Search for the cell housing the specified text and yield its (X, Y) center coordinate. 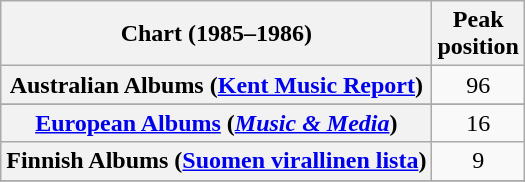
Finnish Albums (Suomen virallinen lista) (216, 161)
Australian Albums (Kent Music Report) (216, 85)
Peakposition (478, 34)
Chart (1985–1986) (216, 34)
96 (478, 85)
European Albums (Music & Media) (216, 123)
16 (478, 123)
9 (478, 161)
